Determine the [x, y] coordinate at the center of the cell enclosing the given text.  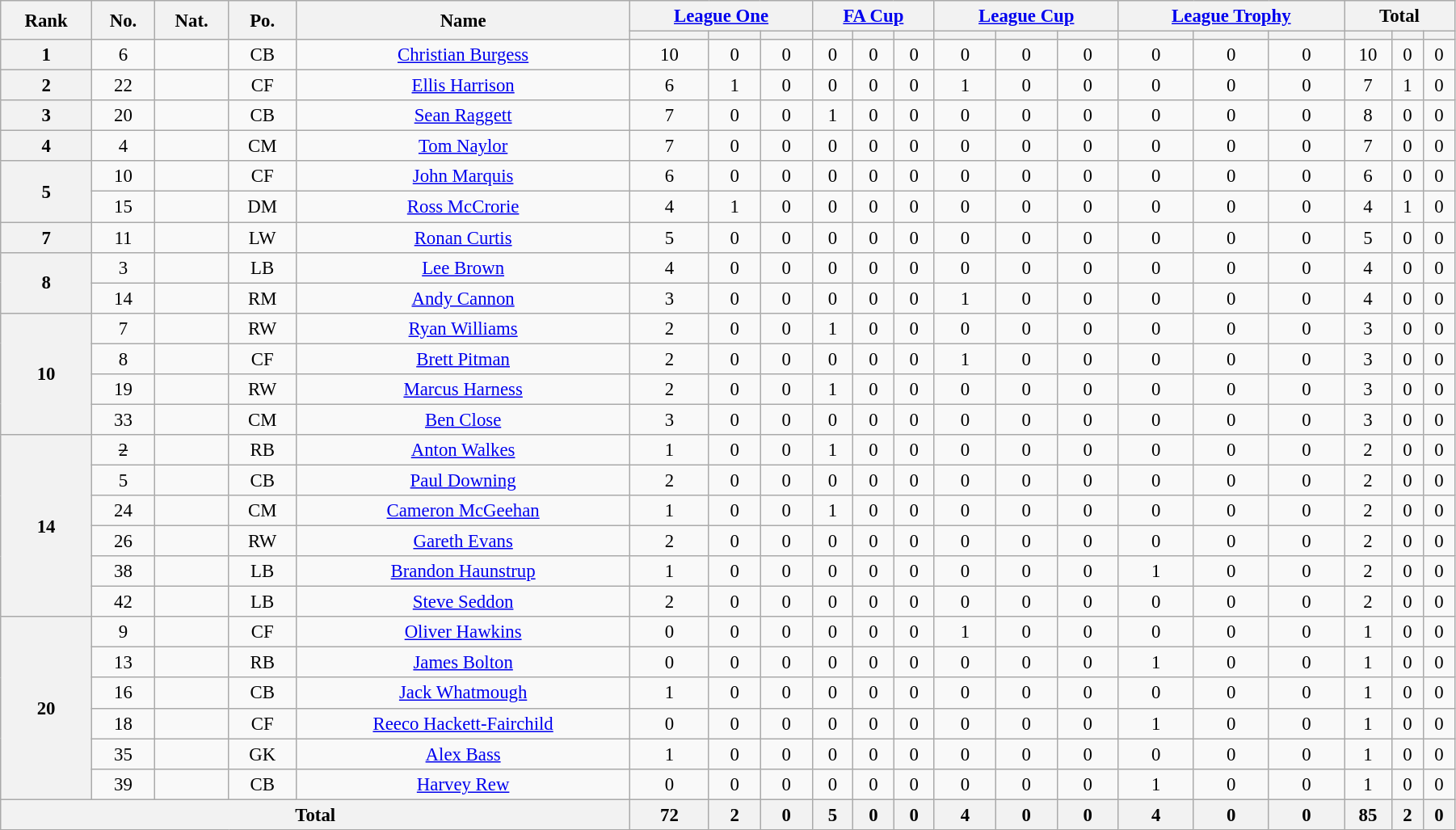
Gareth Evans [462, 541]
Ellis Harrison [462, 86]
Jack Whatmough [462, 693]
Cameron McGeehan [462, 511]
Ryan Williams [462, 328]
Ronan Curtis [462, 238]
No. [123, 20]
Reeco Hackett-Fairchild [462, 723]
42 [123, 602]
Harvey Rew [462, 784]
League Trophy [1231, 16]
38 [123, 571]
35 [123, 754]
15 [123, 207]
Lee Brown [462, 268]
Tom Naylor [462, 146]
Brett Pitman [462, 359]
Rank [47, 20]
Alex Bass [462, 754]
DM [263, 207]
85 [1369, 815]
18 [123, 723]
Steve Seddon [462, 602]
Ben Close [462, 419]
Anton Walkes [462, 450]
Brandon Haunstrup [462, 571]
Andy Cannon [462, 298]
FA Cup [873, 16]
Sean Raggett [462, 116]
John Marquis [462, 177]
Christian Burgess [462, 55]
League One [722, 16]
Paul Downing [462, 480]
League Cup [1026, 16]
19 [123, 390]
Po. [263, 20]
39 [123, 784]
James Bolton [462, 663]
26 [123, 541]
Name [462, 20]
11 [123, 238]
GK [263, 754]
Ross McCrorie [462, 207]
LW [263, 238]
72 [669, 815]
RM [263, 298]
Oliver Hawkins [462, 632]
Marcus Harness [462, 390]
24 [123, 511]
Nat. [191, 20]
9 [123, 632]
16 [123, 693]
33 [123, 419]
22 [123, 86]
13 [123, 663]
